Search for the cell housing the specified text and yield its [X, Y] center coordinate. 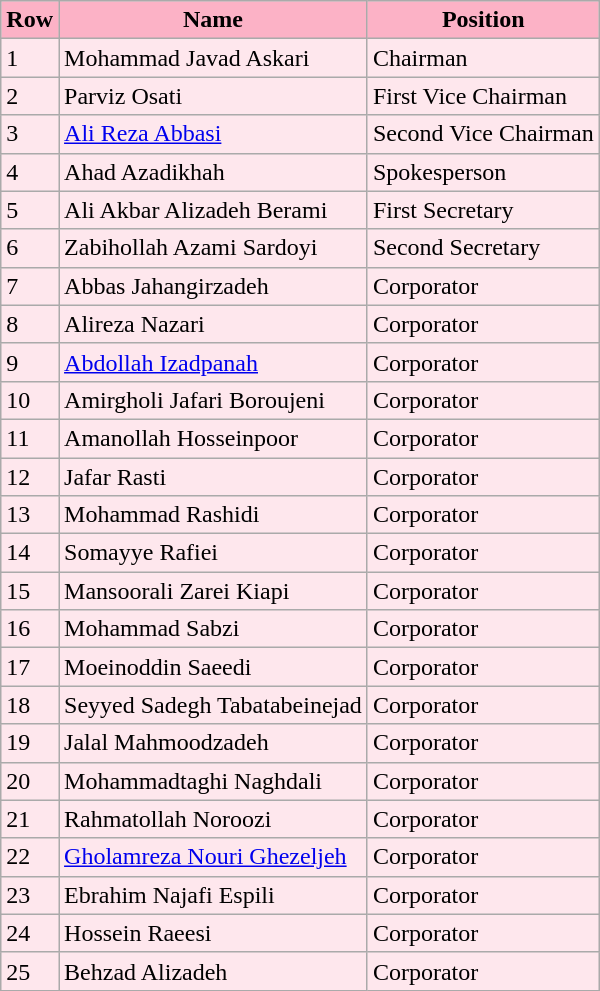
9 [30, 362]
Mansoorali Zarei Kiapi [214, 591]
Jafar Rasti [214, 477]
16 [30, 629]
Row [30, 20]
25 [30, 971]
23 [30, 895]
Somayye Rafiei [214, 553]
12 [30, 477]
10 [30, 400]
8 [30, 324]
Abdollah Izadpanah [214, 362]
Mohammad Javad Askari [214, 58]
6 [30, 248]
Hossein Raeesi [214, 933]
First Secretary [483, 210]
3 [30, 134]
Chairman [483, 58]
21 [30, 819]
Rahmatollah Noroozi [214, 819]
Amirgholi Jafari Boroujeni [214, 400]
22 [30, 857]
Gholamreza Nouri Ghezeljeh [214, 857]
Ebrahim Najafi Espili [214, 895]
Ahad Azadikhah [214, 172]
24 [30, 933]
17 [30, 667]
Alireza Nazari [214, 324]
4 [30, 172]
14 [30, 553]
7 [30, 286]
Mohammad Rashidi [214, 515]
Jalal Mahmoodzadeh [214, 743]
19 [30, 743]
Mohammad Sabzi [214, 629]
Parviz Osati [214, 96]
Zabihollah Azami Sardoyi [214, 248]
Behzad Alizadeh [214, 971]
Seyyed Sadegh Tabatabeinejad [214, 705]
15 [30, 591]
11 [30, 438]
2 [30, 96]
Name [214, 20]
First Vice Chairman [483, 96]
Position [483, 20]
Spokesperson [483, 172]
20 [30, 781]
18 [30, 705]
Second Vice Chairman [483, 134]
Second Secretary [483, 248]
5 [30, 210]
13 [30, 515]
Mohammadtaghi Naghdali [214, 781]
1 [30, 58]
Ali Reza Abbasi [214, 134]
Moeinoddin Saeedi [214, 667]
Ali Akbar Alizadeh Berami [214, 210]
Amanollah Hosseinpoor [214, 438]
Abbas Jahangirzadeh [214, 286]
